Find where the given text appears and provide that cell's center as (x, y) coordinate. 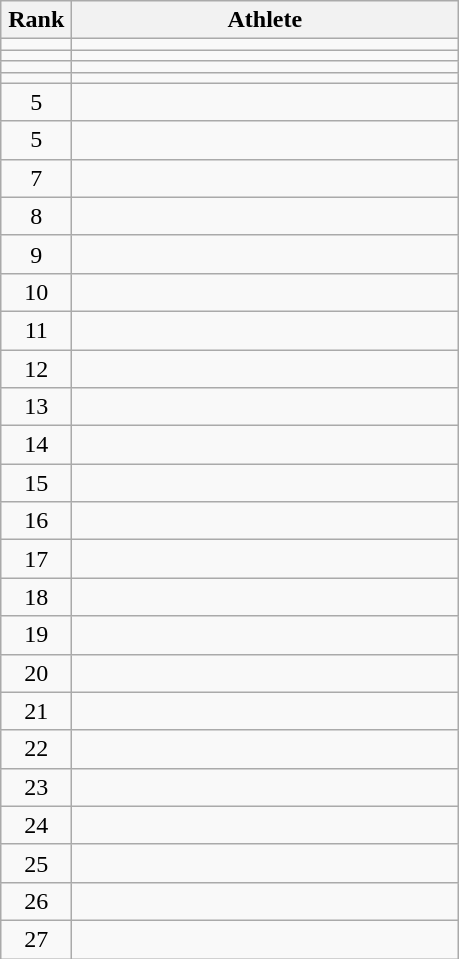
27 (36, 939)
10 (36, 292)
22 (36, 749)
11 (36, 330)
26 (36, 901)
9 (36, 254)
17 (36, 559)
Rank (36, 20)
18 (36, 597)
12 (36, 369)
24 (36, 825)
Athlete (265, 20)
25 (36, 863)
13 (36, 407)
21 (36, 711)
14 (36, 445)
23 (36, 787)
19 (36, 635)
20 (36, 673)
15 (36, 483)
16 (36, 521)
7 (36, 178)
8 (36, 216)
